Scan for the cell matching the given text and deliver its (X, Y) coordinate at center. 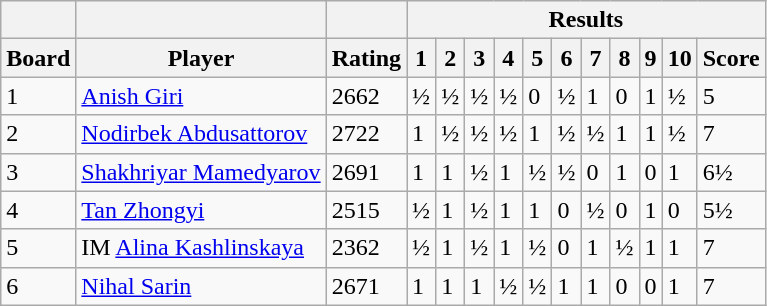
Nodirbek Abdusattorov (201, 134)
2515 (366, 210)
Rating (366, 58)
9 (650, 58)
10 (680, 58)
2722 (366, 134)
Player (201, 58)
2362 (366, 248)
2671 (366, 286)
8 (624, 58)
Tan Zhongyi (201, 210)
6½ (731, 172)
Results (586, 20)
Anish Giri (201, 96)
Board (38, 58)
IM Alina Kashlinskaya (201, 248)
Score (731, 58)
Nihal Sarin (201, 286)
5½ (731, 210)
Shakhriyar Mamedyarov (201, 172)
2662 (366, 96)
2691 (366, 172)
